Pinpoint the cell where the given text exists, returning its (X, Y) midpoint coordinate. 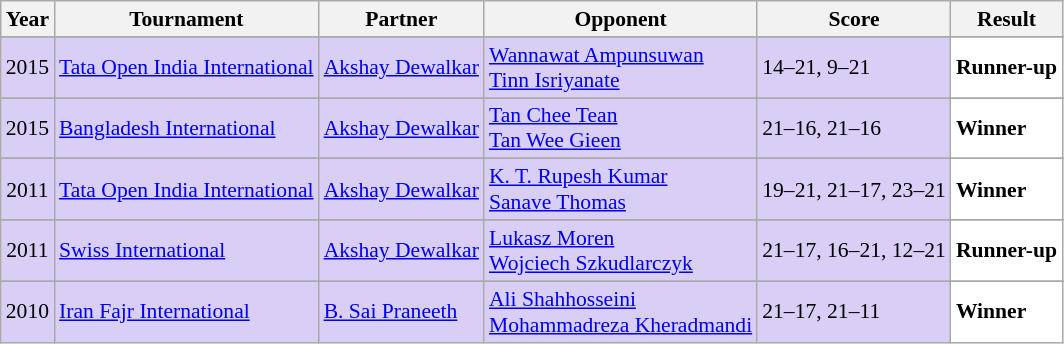
Tan Chee Tean Tan Wee Gieen (620, 128)
14–21, 9–21 (854, 68)
Wannawat Ampunsuwan Tinn Isriyanate (620, 68)
Partner (402, 19)
Bangladesh International (186, 128)
B. Sai Praneeth (402, 312)
Year (28, 19)
Tournament (186, 19)
Swiss International (186, 250)
21–16, 21–16 (854, 128)
Lukasz Moren Wojciech Szkudlarczyk (620, 250)
Ali Shahhosseini Mohammadreza Kheradmandi (620, 312)
Result (1006, 19)
Iran Fajr International (186, 312)
21–17, 16–21, 12–21 (854, 250)
Score (854, 19)
2010 (28, 312)
K. T. Rupesh Kumar Sanave Thomas (620, 190)
19–21, 21–17, 23–21 (854, 190)
21–17, 21–11 (854, 312)
Opponent (620, 19)
